Return the [X, Y] coordinate for the center point of the cell that contains the specified text.  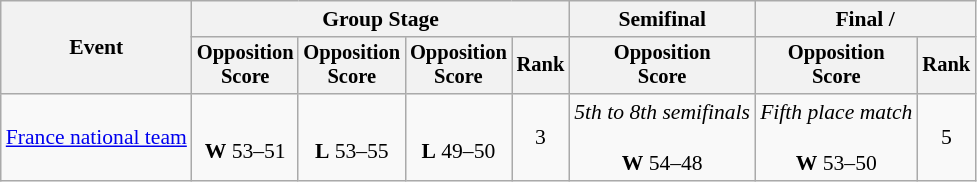
Event [96, 48]
5th to 8th semifinalsW 54–48 [662, 138]
Semifinal [662, 19]
W 53–51 [246, 138]
Fifth place matchW 53–50 [836, 138]
3 [541, 138]
5 [946, 138]
L 53–55 [352, 138]
Group Stage [380, 19]
France national team [96, 138]
Final / [865, 19]
L 49–50 [458, 138]
